Return (x, y) of the center of cell containing provided text 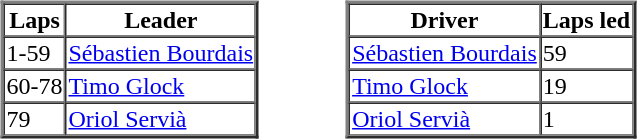
19 (586, 86)
Leader (160, 20)
59 (586, 52)
79 (35, 118)
60-78 (35, 86)
Laps led (586, 20)
Laps (35, 20)
1-59 (35, 52)
Driver (444, 20)
1 (586, 118)
